Search for the cell housing the specified text and yield its [x, y] center coordinate. 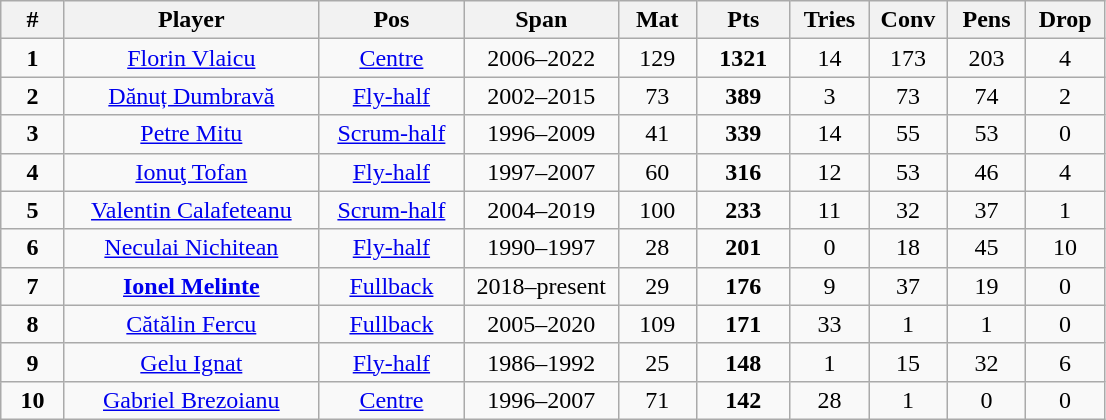
Ionuţ Tofan [191, 172]
25 [658, 362]
2005–2020 [541, 324]
173 [908, 58]
1996–2007 [541, 400]
1996–2009 [541, 134]
19 [986, 286]
2004–2019 [541, 210]
233 [744, 210]
46 [986, 172]
41 [658, 134]
Conv [908, 20]
171 [744, 324]
71 [658, 400]
129 [658, 58]
Pts [744, 20]
Span [541, 20]
Tries [830, 20]
11 [830, 210]
109 [658, 324]
Player [191, 20]
33 [830, 324]
8 [33, 324]
201 [744, 248]
2018–present [541, 286]
Pens [986, 20]
Gabriel Brezoianu [191, 400]
1997–2007 [541, 172]
Dănuț Dumbravă [191, 96]
Florin Vlaicu [191, 58]
316 [744, 172]
1990–1997 [541, 248]
29 [658, 286]
60 [658, 172]
2002–2015 [541, 96]
Ionel Melinte [191, 286]
7 [33, 286]
389 [744, 96]
1321 [744, 58]
15 [908, 362]
5 [33, 210]
339 [744, 134]
Valentin Calafeteanu [191, 210]
100 [658, 210]
203 [986, 58]
Neculai Nichitean [191, 248]
Gelu Ignat [191, 362]
45 [986, 248]
Drop [1066, 20]
Pos [391, 20]
148 [744, 362]
18 [908, 248]
176 [744, 286]
55 [908, 134]
1986–1992 [541, 362]
12 [830, 172]
Cătălin Fercu [191, 324]
2006–2022 [541, 58]
142 [744, 400]
Mat [658, 20]
Petre Mitu [191, 134]
74 [986, 96]
# [33, 20]
